Find where the given text appears and provide that cell's center as [X, Y] coordinate. 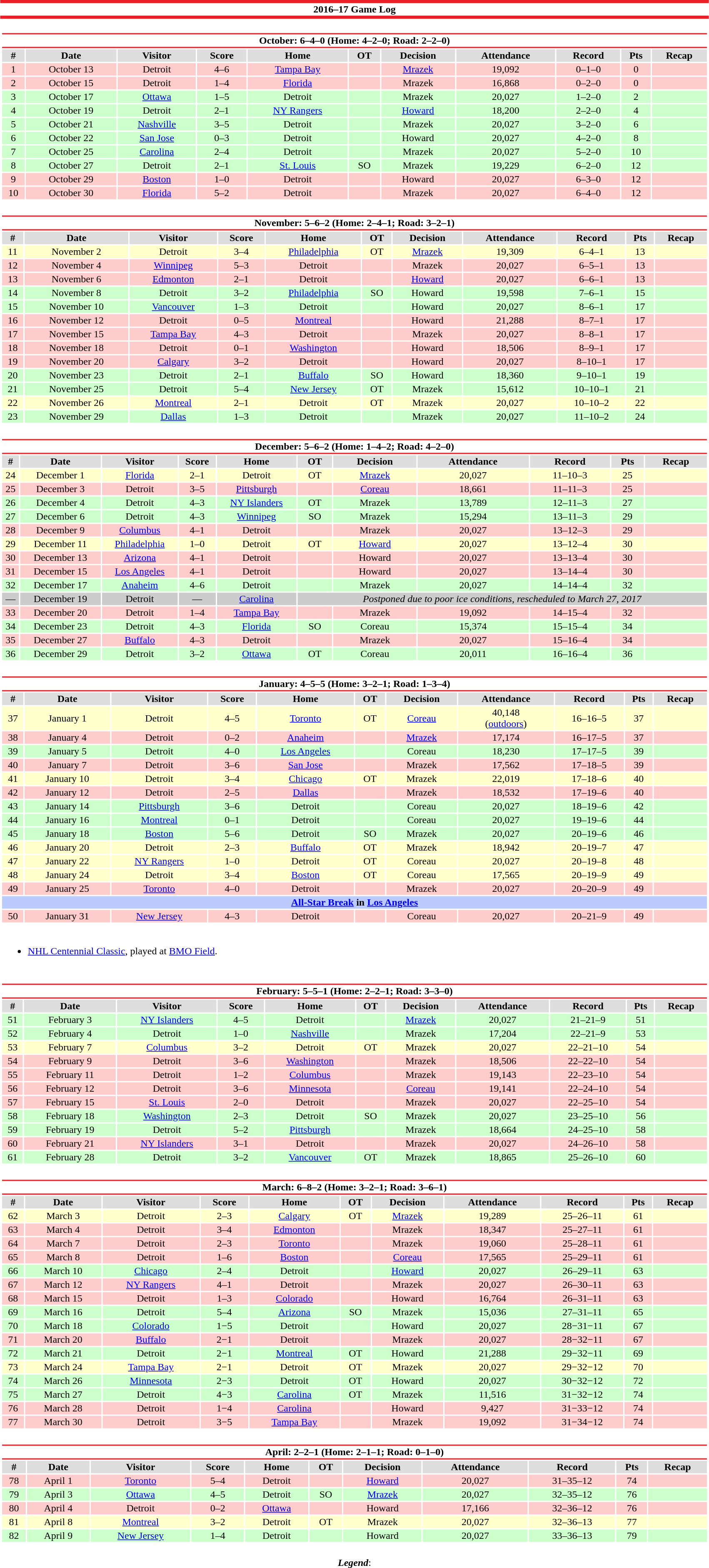
April 8 [58, 1522]
16–16–5 [589, 718]
March 20 [63, 1339]
7 [13, 152]
9–10–1 [592, 375]
30−32−12 [582, 1381]
62 [13, 1216]
April: 2–2–1 (Home: 2–1–1; Road: 0–1–0) [354, 1452]
October 30 [71, 193]
22–22–10 [588, 1061]
14–14–4 [570, 585]
December 27 [60, 640]
0–1–0 [588, 70]
35 [10, 640]
March 21 [63, 1354]
October 25 [71, 152]
January 22 [67, 861]
Postponed due to poor ice conditions, rescheduled to March 27, 2017 [502, 599]
February 4 [70, 1034]
January: 4–5–5 (Home: 3–2–1; Road: 1–3–4) [354, 684]
17,166 [475, 1508]
October 13 [71, 70]
February 7 [70, 1047]
25–26–10 [588, 1157]
29−32−12 [582, 1367]
January 18 [67, 834]
March 16 [63, 1312]
21–21–9 [588, 1020]
November 23 [77, 375]
2016–17 Game Log [354, 9]
January 14 [67, 806]
6–4–0 [588, 193]
February 28 [70, 1157]
32–35–12 [572, 1494]
October: 6–4–0 (Home: 4–2–0; Road: 2–2–0) [354, 41]
March 12 [63, 1284]
17–19–6 [589, 792]
80 [14, 1508]
24–25–10 [588, 1130]
April 4 [58, 1508]
December 11 [60, 544]
18,230 [506, 752]
March 28 [63, 1409]
17,562 [506, 765]
11–11–3 [570, 489]
9,427 [492, 1409]
5–6 [232, 834]
23–25–10 [588, 1116]
8–8–1 [592, 334]
13–14–4 [570, 572]
26 [10, 503]
64 [13, 1244]
November: 5–6–2 (Home: 2–4–1; Road: 3–2–1) [354, 223]
2–5 [232, 792]
28−31−11 [582, 1326]
January 31 [67, 916]
20–19–8 [589, 861]
16–16–4 [570, 654]
February 21 [70, 1144]
19,143 [503, 1075]
December 19 [60, 599]
January 16 [67, 820]
29−32−11 [582, 1354]
April 1 [58, 1481]
43 [12, 806]
15,036 [492, 1312]
5 [13, 124]
19,141 [503, 1089]
17–18–6 [589, 779]
20–19–9 [589, 875]
December 29 [60, 654]
55 [12, 1075]
26–29–11 [582, 1271]
16 [12, 320]
8–7–1 [592, 320]
22–24–10 [588, 1089]
3–2–0 [588, 124]
22–21–10 [588, 1047]
November 10 [77, 307]
October 29 [71, 179]
27–31–11 [582, 1312]
December 20 [60, 612]
11,516 [492, 1394]
November 20 [77, 362]
52 [12, 1034]
January 4 [67, 737]
22–21–9 [588, 1034]
February 3 [70, 1020]
68 [13, 1299]
March 4 [63, 1230]
8–6–1 [592, 307]
1 [13, 70]
16–17–5 [589, 737]
13–11–3 [570, 517]
66 [13, 1271]
December 1 [60, 475]
April 3 [58, 1494]
March 10 [63, 1271]
18 [12, 348]
25–27–11 [582, 1230]
20–19–6 [589, 834]
18–19–6 [589, 806]
18,200 [506, 110]
28 [10, 530]
February 18 [70, 1116]
3–1 [241, 1144]
31–35–12 [572, 1481]
19,309 [510, 252]
9 [13, 179]
25–29–11 [582, 1257]
October 17 [71, 97]
11–10–3 [570, 475]
15,294 [473, 517]
January 24 [67, 875]
81 [14, 1522]
November 6 [77, 279]
December 15 [60, 572]
24–26–10 [588, 1144]
October 15 [71, 83]
March 8 [63, 1257]
15,612 [510, 389]
0–3 [222, 138]
18,360 [510, 375]
6–3–0 [588, 179]
March 26 [63, 1381]
2–2–0 [588, 110]
25–28–11 [582, 1244]
December 13 [60, 558]
8–9–1 [592, 348]
March 18 [63, 1326]
13,789 [473, 503]
18,532 [506, 792]
31−34−12 [582, 1422]
February 15 [70, 1102]
0–5 [242, 320]
15,374 [473, 627]
April 9 [58, 1536]
19,229 [506, 165]
8–10–1 [592, 362]
4–2–0 [588, 138]
40,148(outdoors) [506, 718]
14–15–4 [570, 612]
March: 6–8–2 (Home: 3–2–1; Road: 3–6–1) [354, 1187]
15–16–4 [570, 640]
January 20 [67, 847]
March 27 [63, 1394]
22,019 [506, 779]
28−32−11 [582, 1339]
6–6–1 [592, 279]
December: 5–6–2 (Home: 1–4–2; Road: 4–2–0) [354, 446]
All-Star Break in Los Angeles [354, 902]
November 15 [77, 334]
5–2–0 [588, 152]
13–13–4 [570, 558]
14 [12, 293]
41 [12, 779]
6–2–0 [588, 165]
17,174 [506, 737]
20–21–9 [589, 916]
February 12 [70, 1089]
31−32−12 [582, 1394]
26–31–11 [582, 1299]
4−3 [224, 1394]
January 12 [67, 792]
16,764 [492, 1299]
10–10–2 [592, 403]
February 11 [70, 1075]
1–6 [224, 1257]
33–36–13 [572, 1536]
January 7 [67, 765]
February: 5–5–1 (Home: 2–2–1; Road: 3–3–0) [354, 991]
13–12–4 [570, 544]
November 2 [77, 252]
22–23–10 [588, 1075]
19,060 [492, 1244]
11–10–2 [592, 417]
31−33−12 [582, 1409]
January 1 [67, 718]
19,289 [492, 1216]
NHL Centennial Classic, played at BMO Field. [354, 945]
2−3 [224, 1381]
March 30 [63, 1422]
November 4 [77, 265]
6–4–1 [592, 252]
17–17–5 [589, 752]
January 25 [67, 889]
March 7 [63, 1244]
50 [12, 916]
18,661 [473, 489]
31 [10, 572]
33 [10, 612]
20,011 [473, 654]
17,204 [503, 1034]
57 [12, 1102]
38 [12, 737]
February 19 [70, 1130]
6–5–1 [592, 265]
October 19 [71, 110]
November 12 [77, 320]
October 22 [71, 138]
1−4 [224, 1409]
November 8 [77, 293]
20–19–7 [589, 847]
November 18 [77, 348]
2–0 [241, 1102]
17–18–5 [589, 765]
22–25–10 [588, 1102]
18,865 [503, 1157]
March 15 [63, 1299]
20–20–9 [589, 889]
71 [13, 1339]
18,942 [506, 847]
18,347 [492, 1230]
75 [13, 1394]
78 [14, 1481]
82 [14, 1536]
1–2–0 [588, 97]
December 9 [60, 530]
March 3 [63, 1216]
1–5 [222, 97]
January 5 [67, 752]
December 3 [60, 489]
January 10 [67, 779]
32–36–12 [572, 1508]
7–6–1 [592, 293]
15–15–4 [570, 627]
20 [12, 375]
0–2–0 [588, 83]
December 17 [60, 585]
32–36–13 [572, 1522]
25–26–11 [582, 1216]
December 6 [60, 517]
73 [13, 1367]
November 26 [77, 403]
October 21 [71, 124]
1–2 [241, 1075]
1−5 [224, 1326]
19–19–6 [589, 820]
18,664 [503, 1130]
March 24 [63, 1367]
26–30–11 [582, 1284]
23 [12, 417]
November 29 [77, 417]
October 27 [71, 165]
February 9 [70, 1061]
December 23 [60, 627]
11 [12, 252]
5–3 [242, 265]
10–10–1 [592, 389]
November 25 [77, 389]
16,868 [506, 83]
December 4 [60, 503]
3−5 [224, 1422]
19,598 [510, 293]
12–11–3 [570, 503]
59 [12, 1130]
45 [12, 834]
13–12–3 [570, 530]
3 [13, 97]
